Scan for the cell matching the given text and deliver its (X, Y) coordinate at center. 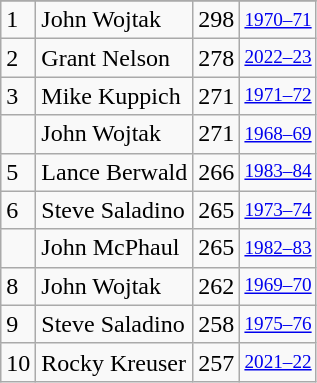
Rocky Kreuser (114, 362)
1975–76 (278, 324)
1969–70 (278, 286)
1971–72 (278, 96)
262 (216, 286)
Mike Kuppich (114, 96)
1982–83 (278, 248)
1973–74 (278, 210)
266 (216, 172)
1 (18, 20)
2021–22 (278, 362)
Grant Nelson (114, 58)
8 (18, 286)
2 (18, 58)
2022–23 (278, 58)
Lance Berwald (114, 172)
3 (18, 96)
298 (216, 20)
257 (216, 362)
John McPhaul (114, 248)
6 (18, 210)
258 (216, 324)
278 (216, 58)
1968–69 (278, 134)
1970–71 (278, 20)
9 (18, 324)
10 (18, 362)
5 (18, 172)
1983–84 (278, 172)
